Search for the cell housing the specified text and yield its [x, y] center coordinate. 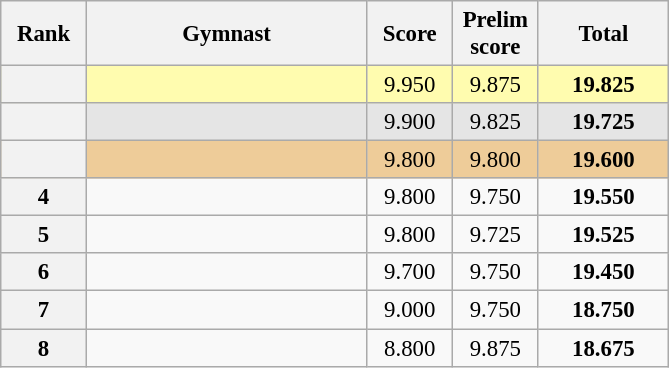
9.700 [410, 273]
9.900 [410, 122]
5 [44, 235]
19.725 [604, 122]
6 [44, 273]
8.800 [410, 348]
8 [44, 348]
19.825 [604, 85]
9.825 [496, 122]
19.600 [604, 160]
7 [44, 310]
4 [44, 197]
19.450 [604, 273]
Total [604, 34]
9.725 [496, 235]
Prelim score [496, 34]
9.000 [410, 310]
9.950 [410, 85]
19.525 [604, 235]
Score [410, 34]
Rank [44, 34]
19.550 [604, 197]
18.750 [604, 310]
Gymnast [226, 34]
18.675 [604, 348]
